Output the [X, Y] coordinate of the center of the cell containing the given text.  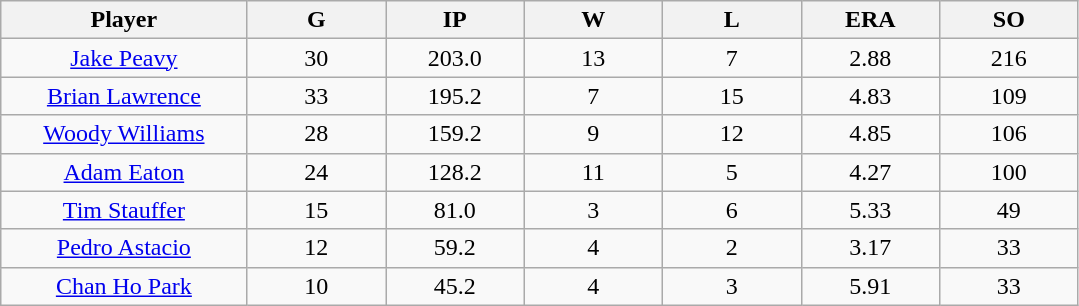
195.2 [456, 96]
SO [1010, 20]
3.17 [870, 248]
Chan Ho Park [124, 286]
Woody Williams [124, 134]
216 [1010, 58]
30 [316, 58]
Player [124, 20]
5.33 [870, 210]
5 [732, 172]
Brian Lawrence [124, 96]
Adam Eaton [124, 172]
9 [594, 134]
100 [1010, 172]
59.2 [456, 248]
IP [456, 20]
109 [1010, 96]
106 [1010, 134]
4.85 [870, 134]
13 [594, 58]
28 [316, 134]
G [316, 20]
ERA [870, 20]
49 [1010, 210]
2.88 [870, 58]
5.91 [870, 286]
203.0 [456, 58]
6 [732, 210]
L [732, 20]
Pedro Astacio [124, 248]
2 [732, 248]
81.0 [456, 210]
Tim Stauffer [124, 210]
4.83 [870, 96]
W [594, 20]
45.2 [456, 286]
24 [316, 172]
128.2 [456, 172]
10 [316, 286]
4.27 [870, 172]
11 [594, 172]
Jake Peavy [124, 58]
159.2 [456, 134]
